Provide the (X, Y) coordinate of the cell's center where the given text is located.  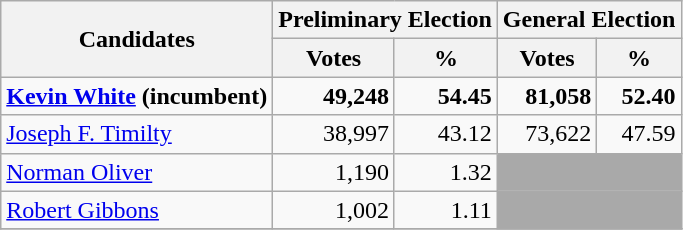
1.11 (446, 210)
General Election (589, 20)
52.40 (639, 96)
43.12 (446, 134)
38,997 (334, 134)
Norman Oliver (137, 172)
81,058 (547, 96)
1,190 (334, 172)
Kevin White (incumbent) (137, 96)
73,622 (547, 134)
1.32 (446, 172)
Preliminary Election (386, 20)
49,248 (334, 96)
Candidates (137, 39)
Joseph F. Timilty (137, 134)
47.59 (639, 134)
1,002 (334, 210)
Robert Gibbons (137, 210)
54.45 (446, 96)
